Identify which cell holds the provided text, then report its [X, Y] central coordinate. 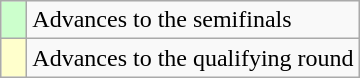
Advances to the qualifying round [193, 58]
Advances to the semifinals [193, 20]
